Output the (X, Y) coordinate of the center of the cell containing the given text.  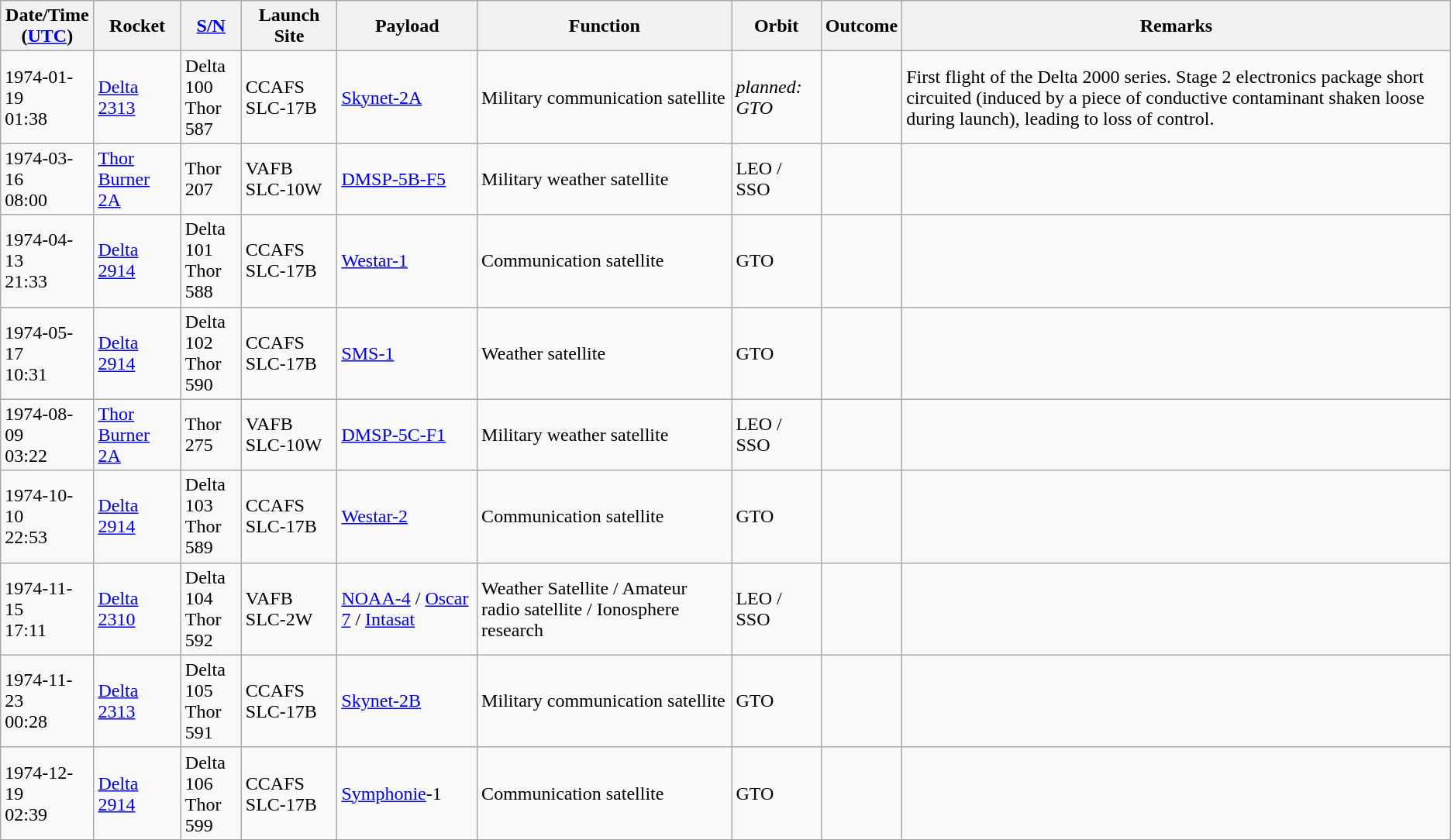
Rocket (137, 26)
Launch Site (289, 26)
Payload (408, 26)
Symphonie-1 (408, 794)
Delta 103Thor 589 (211, 516)
S/N (211, 26)
1974-05-1710:31 (47, 353)
Delta 2310 (137, 609)
1974-04-1321:33 (47, 260)
1974-11-2300:28 (47, 701)
Weather satellite (605, 353)
DMSP-5B-F5 (408, 179)
DMSP-5C-F1 (408, 435)
1974-08-0903:22 (47, 435)
Thor 207 (211, 179)
planned: GTO (777, 98)
1974-10-1022:53 (47, 516)
Delta 100Thor 587 (211, 98)
1974-11-1517:11 (47, 609)
Date/Time(UTC) (47, 26)
Outcome (861, 26)
1974-12-1902:39 (47, 794)
SMS-1 (408, 353)
Delta 106Thor 599 (211, 794)
Skynet-2A (408, 98)
1974-01-1901:38 (47, 98)
Westar-2 (408, 516)
Delta 105Thor 591 (211, 701)
VAFB SLC-2W (289, 609)
Westar-1 (408, 260)
NOAA-4 / Oscar 7 / Intasat (408, 609)
Thor 275 (211, 435)
Remarks (1177, 26)
1974-03-1608:00 (47, 179)
Function (605, 26)
Skynet-2B (408, 701)
Delta 101Thor 588 (211, 260)
Orbit (777, 26)
Delta 104Thor 592 (211, 609)
Weather Satellite / Amateur radio satellite / Ionosphere research (605, 609)
Delta 102Thor 590 (211, 353)
